Determine the [X, Y] coordinate at the center of the cell enclosing the given text.  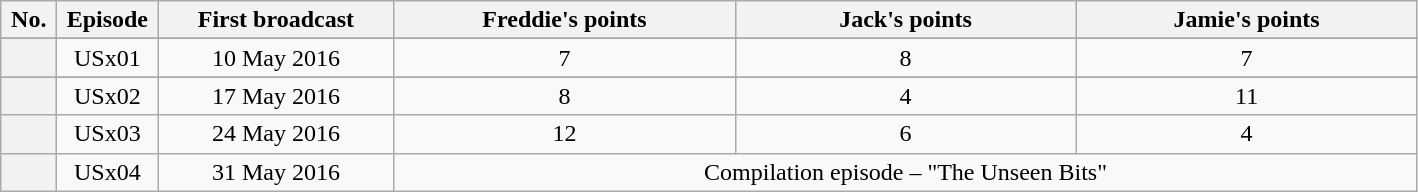
First broadcast [276, 20]
No. [29, 20]
12 [564, 134]
6 [906, 134]
USx01 [108, 58]
10 May 2016 [276, 58]
Episode [108, 20]
11 [1246, 96]
17 May 2016 [276, 96]
USx04 [108, 172]
USx02 [108, 96]
Jack's points [906, 20]
24 May 2016 [276, 134]
31 May 2016 [276, 172]
Freddie's points [564, 20]
Jamie's points [1246, 20]
USx03 [108, 134]
Compilation episode – "The Unseen Bits" [906, 172]
